Return (x, y) of the center of cell containing provided text 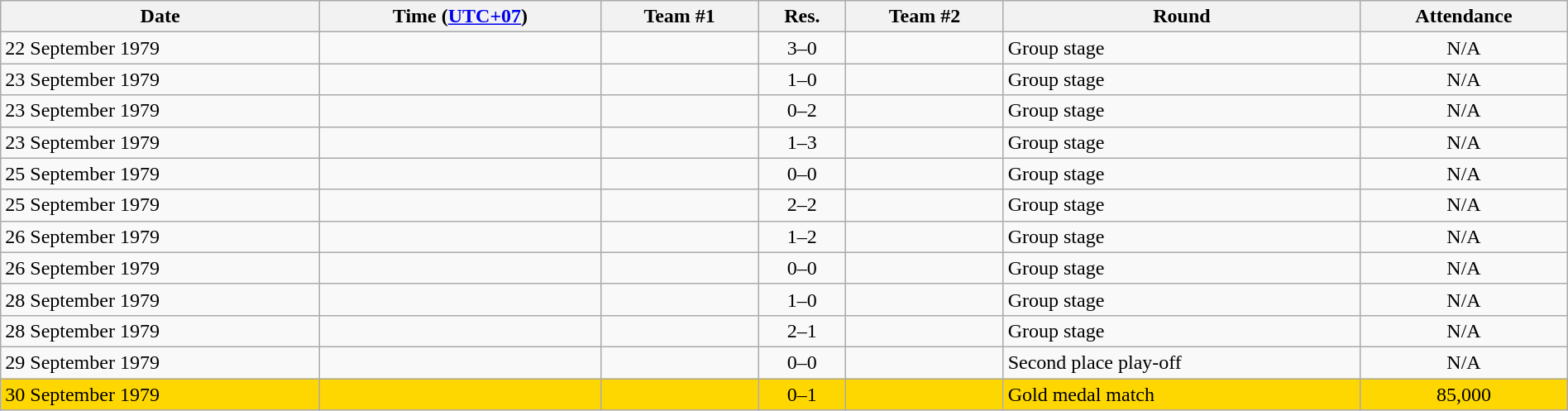
2–1 (802, 331)
Attendance (1464, 17)
Gold medal match (1182, 394)
Round (1182, 17)
Team #2 (925, 17)
Res. (802, 17)
Second place play-off (1182, 362)
1–3 (802, 142)
0–1 (802, 394)
Time (UTC+07) (460, 17)
2–2 (802, 205)
22 September 1979 (160, 48)
30 September 1979 (160, 394)
29 September 1979 (160, 362)
Date (160, 17)
1–2 (802, 237)
Team #1 (679, 17)
85,000 (1464, 394)
0–2 (802, 111)
3–0 (802, 48)
